Scan for the cell matching the given text and deliver its [x, y] coordinate at center. 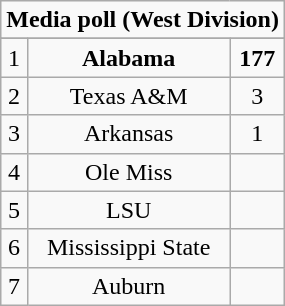
Alabama [128, 58]
7 [14, 286]
LSU [128, 210]
2 [14, 96]
Auburn [128, 286]
177 [258, 58]
Arkansas [128, 134]
4 [14, 172]
Texas A&M [128, 96]
Media poll (West Division) [143, 20]
5 [14, 210]
6 [14, 248]
Ole Miss [128, 172]
Mississippi State [128, 248]
